Pinpoint the cell where the given text exists, returning its [X, Y] midpoint coordinate. 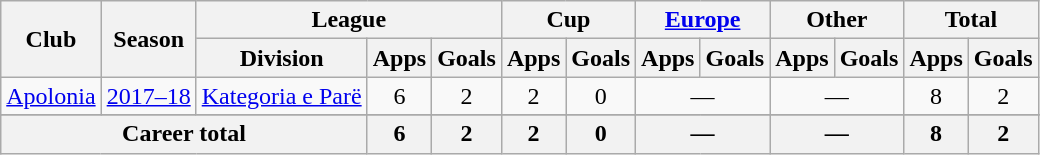
Apolonia [51, 96]
Europe [703, 20]
Career total [184, 134]
Division [282, 58]
Other [837, 20]
Club [51, 39]
Season [148, 39]
Kategoria e Parë [282, 96]
Cup [568, 20]
2017–18 [148, 96]
League [348, 20]
Total [971, 20]
